Find where the given text appears and provide that cell's center as [x, y] coordinate. 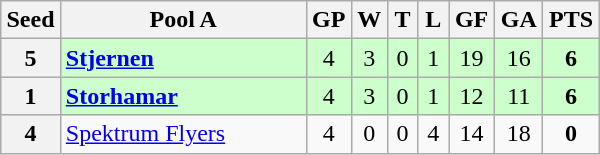
Seed [31, 20]
12 [472, 96]
Storhamar [183, 96]
5 [31, 58]
14 [472, 134]
Stjernen [183, 58]
Spektrum Flyers [183, 134]
W [369, 20]
PTS [571, 20]
16 [519, 58]
T [402, 20]
Pool A [183, 20]
L [434, 20]
GF [472, 20]
GA [519, 20]
11 [519, 96]
19 [472, 58]
GP [328, 20]
18 [519, 134]
